Output the (x, y) coordinate of the center of the cell containing the given text.  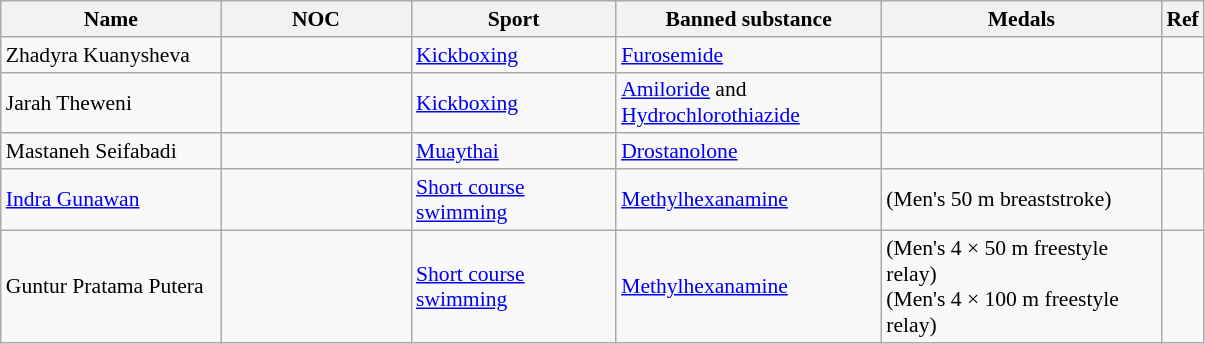
Zhadyra Kuanysheva (111, 55)
Jarah Theweni (111, 102)
Banned substance (748, 19)
Indra Gunawan (111, 200)
Muaythai (514, 152)
(Men's 50 m breaststroke) (1021, 200)
Sport (514, 19)
Mastaneh Seifabadi (111, 152)
Furosemide (748, 55)
Medals (1021, 19)
Amiloride and Hydrochlorothiazide (748, 102)
Ref (1182, 19)
(Men's 4 × 50 m freestyle relay) (Men's 4 × 100 m freestyle relay) (1021, 286)
Drostanolone (748, 152)
Guntur Pratama Putera (111, 286)
NOC (316, 19)
Name (111, 19)
